From the cell containing the given text, extract its center point as (x, y) coordinate. 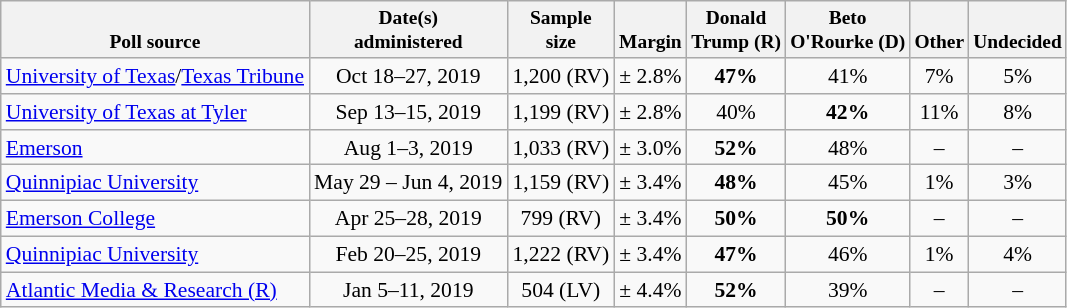
Undecided (1018, 30)
Poll source (155, 30)
1,222 (RV) (560, 254)
7% (940, 76)
799 (RV) (560, 219)
Feb 20–25, 2019 (408, 254)
Oct 18–27, 2019 (408, 76)
Jan 5–11, 2019 (408, 290)
41% (848, 76)
Samplesize (560, 30)
Aug 1–3, 2019 (408, 148)
BetoO'Rourke (D) (848, 30)
1,199 (RV) (560, 112)
504 (LV) (560, 290)
May 29 – Jun 4, 2019 (408, 183)
11% (940, 112)
1,200 (RV) (560, 76)
Sep 13–15, 2019 (408, 112)
42% (848, 112)
Date(s)administered (408, 30)
5% (1018, 76)
1,159 (RV) (560, 183)
University of Texas/Texas Tribune (155, 76)
46% (848, 254)
3% (1018, 183)
Apr 25–28, 2019 (408, 219)
Emerson (155, 148)
4% (1018, 254)
Margin (650, 30)
40% (736, 112)
Other (940, 30)
Atlantic Media & Research (R) (155, 290)
± 4.4% (650, 290)
45% (848, 183)
1,033 (RV) (560, 148)
DonaldTrump (R) (736, 30)
University of Texas at Tyler (155, 112)
8% (1018, 112)
± 3.0% (650, 148)
Emerson College (155, 219)
39% (848, 290)
